Capture the cell that displays the provided text and extract its (X, Y) central coordinate. 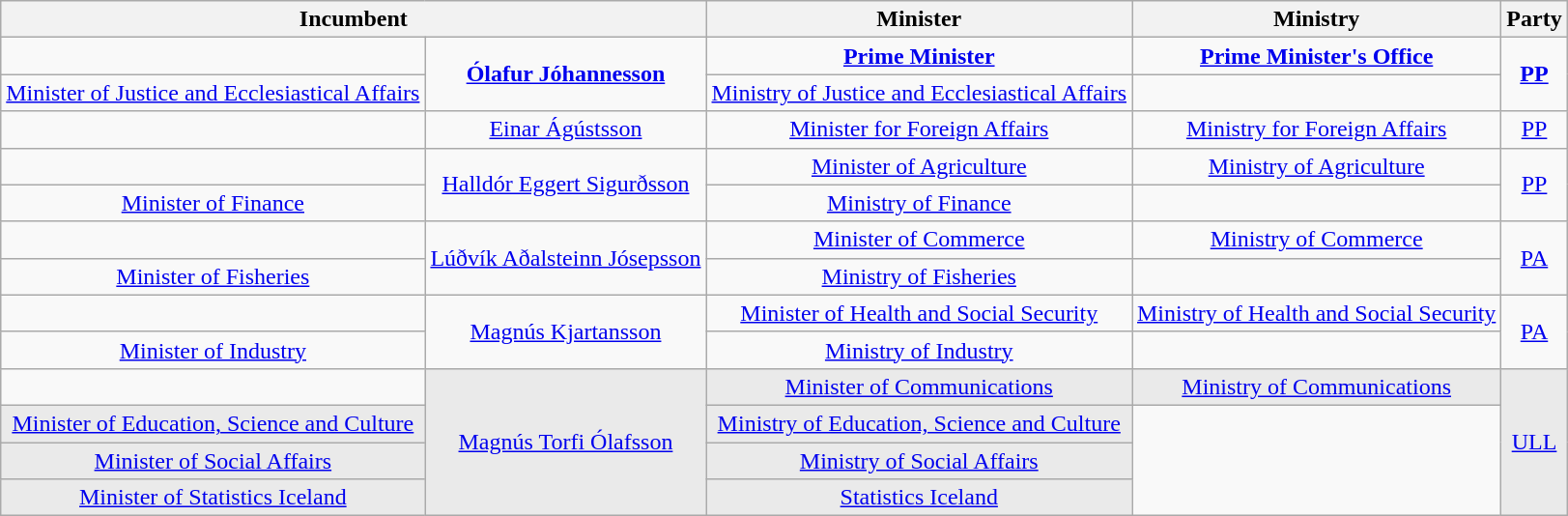
Ministry of Industry (920, 350)
Ministry of Justice and Ecclesiastical Affairs (920, 93)
Minister of Fisheries (213, 276)
Ministry of Education, Science and Culture (920, 423)
Ólafur Jóhannesson (566, 74)
Party (1534, 19)
Minister of Industry (213, 350)
Ministry for Foreign Affairs (1317, 129)
Minister of Communications (920, 387)
Minister (920, 19)
Incumbent (354, 19)
Magnús Torfi Ólafsson (566, 442)
Minister of Commerce (920, 240)
Minister of Statistics Iceland (213, 498)
Ministry of Agriculture (1317, 166)
Minister of Social Affairs (213, 461)
Ministry of Fisheries (920, 276)
Halldór Eggert Sigurðsson (566, 185)
Magnús Kjartansson (566, 331)
Ministry of Health and Social Security (1317, 313)
Minister of Justice and Ecclesiastical Affairs (213, 93)
Prime Minister (920, 56)
Ministry of Commerce (1317, 240)
Minister of Agriculture (920, 166)
ULL (1534, 442)
Ministry (1317, 19)
Prime Minister's Office (1317, 56)
Einar Ágústsson (566, 129)
Ministry of Social Affairs (920, 461)
Statistics Iceland (920, 498)
Minister of Education, Science and Culture (213, 423)
Minister for Foreign Affairs (920, 129)
Ministry of Communications (1317, 387)
Minister of Finance (213, 203)
Minister of Health and Social Security (920, 313)
Ministry of Finance (920, 203)
Lúðvík Aðalsteinn Jósepsson (566, 258)
